From the cell containing the given text, extract its center point as (x, y) coordinate. 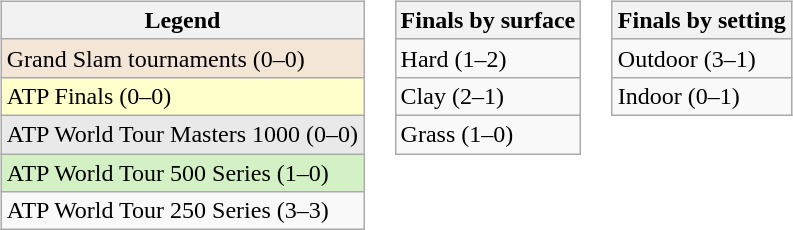
Legend (182, 20)
ATP World Tour 250 Series (3–3) (182, 211)
Grand Slam tournaments (0–0) (182, 58)
Hard (1–2) (488, 58)
Clay (2–1) (488, 96)
ATP World Tour 500 Series (1–0) (182, 173)
Outdoor (3–1) (702, 58)
Indoor (0–1) (702, 96)
Finals by setting (702, 20)
ATP World Tour Masters 1000 (0–0) (182, 134)
Grass (1–0) (488, 134)
Finals by surface (488, 20)
ATP Finals (0–0) (182, 96)
